Pinpoint the cell where the given text exists, returning its [x, y] midpoint coordinate. 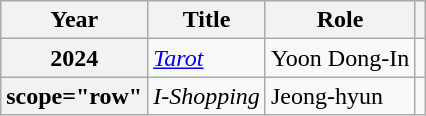
Year [74, 20]
Role [340, 20]
I-Shopping [207, 96]
scope="row" [74, 96]
Tarot [207, 58]
Yoon Dong-In [340, 58]
2024 [74, 58]
Title [207, 20]
Jeong-hyun [340, 96]
